Scan for the cell matching the given text and deliver its [X, Y] coordinate at center. 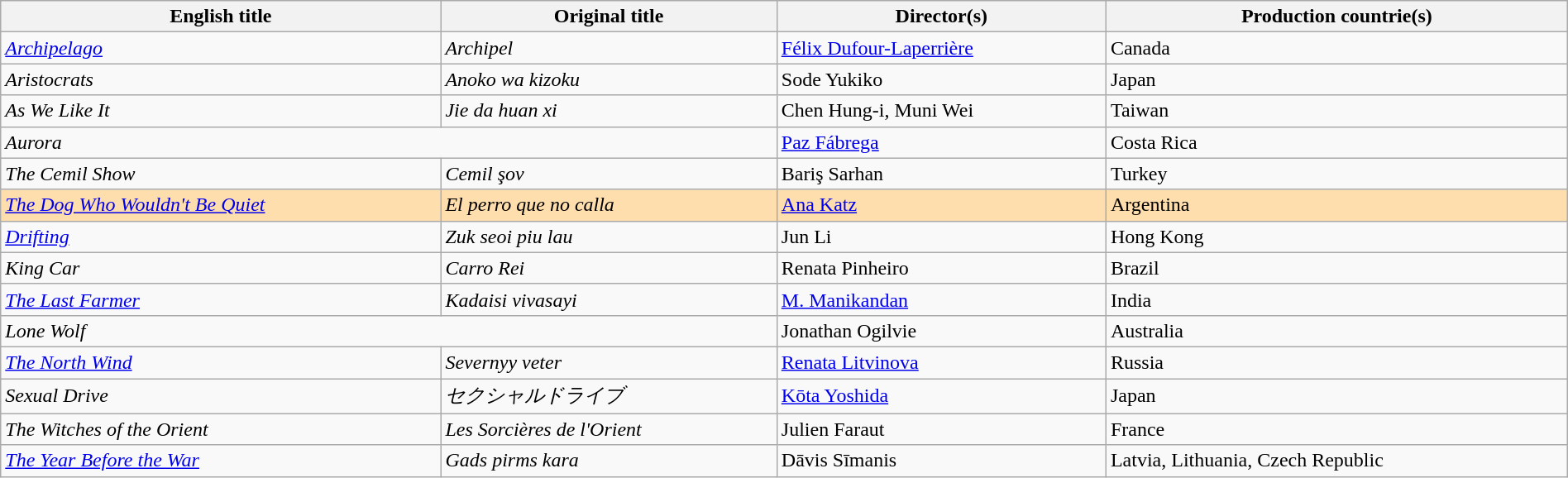
India [1336, 299]
As We Like It [221, 111]
The Year Before the War [221, 461]
Carro Rei [609, 268]
Les Sorcières de l'Orient [609, 429]
Gads pirms kara [609, 461]
Australia [1336, 331]
M. Manikandan [941, 299]
The North Wind [221, 362]
Kōta Yoshida [941, 397]
セクシャルドライブ [609, 397]
Original title [609, 17]
Brazil [1336, 268]
Sexual Drive [221, 397]
The Cemil Show [221, 174]
Canada [1336, 48]
Dāvis Sīmanis [941, 461]
Kadaisi vivasayi [609, 299]
The Witches of the Orient [221, 429]
Lone Wolf [389, 331]
Julien Faraut [941, 429]
King Car [221, 268]
Renata Pinheiro [941, 268]
Turkey [1336, 174]
Argentina [1336, 205]
Russia [1336, 362]
Félix Dufour-Laperrière [941, 48]
Archipelago [221, 48]
Director(s) [941, 17]
The Dog Who Wouldn't Be Quiet [221, 205]
Production countrie(s) [1336, 17]
Zuk seoi piu lau [609, 237]
Archipel [609, 48]
Aurora [389, 142]
Sode Yukiko [941, 79]
Cemil şov [609, 174]
Jie da huan xi [609, 111]
Severnyy veter [609, 362]
Bariş Sarhan [941, 174]
Jonathan Ogilvie [941, 331]
English title [221, 17]
El perro que no calla [609, 205]
Renata Litvinova [941, 362]
Aristocrats [221, 79]
Jun Li [941, 237]
Chen Hung-i, Muni Wei [941, 111]
Taiwan [1336, 111]
Anoko wa kizoku [609, 79]
Latvia, Lithuania, Czech Republic [1336, 461]
The Last Farmer [221, 299]
Hong Kong [1336, 237]
France [1336, 429]
Costa Rica [1336, 142]
Drifting [221, 237]
Paz Fábrega [941, 142]
Ana Katz [941, 205]
